Return [x, y] of the center of cell containing provided text 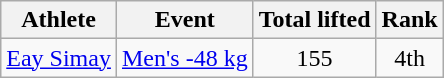
Rank [410, 20]
Total lifted [314, 20]
Athlete [59, 20]
155 [314, 58]
Eay Simay [59, 58]
Men's -48 kg [184, 58]
Event [184, 20]
4th [410, 58]
